For the text-containing cell, return its midpoint in [X, Y] coordinate format. 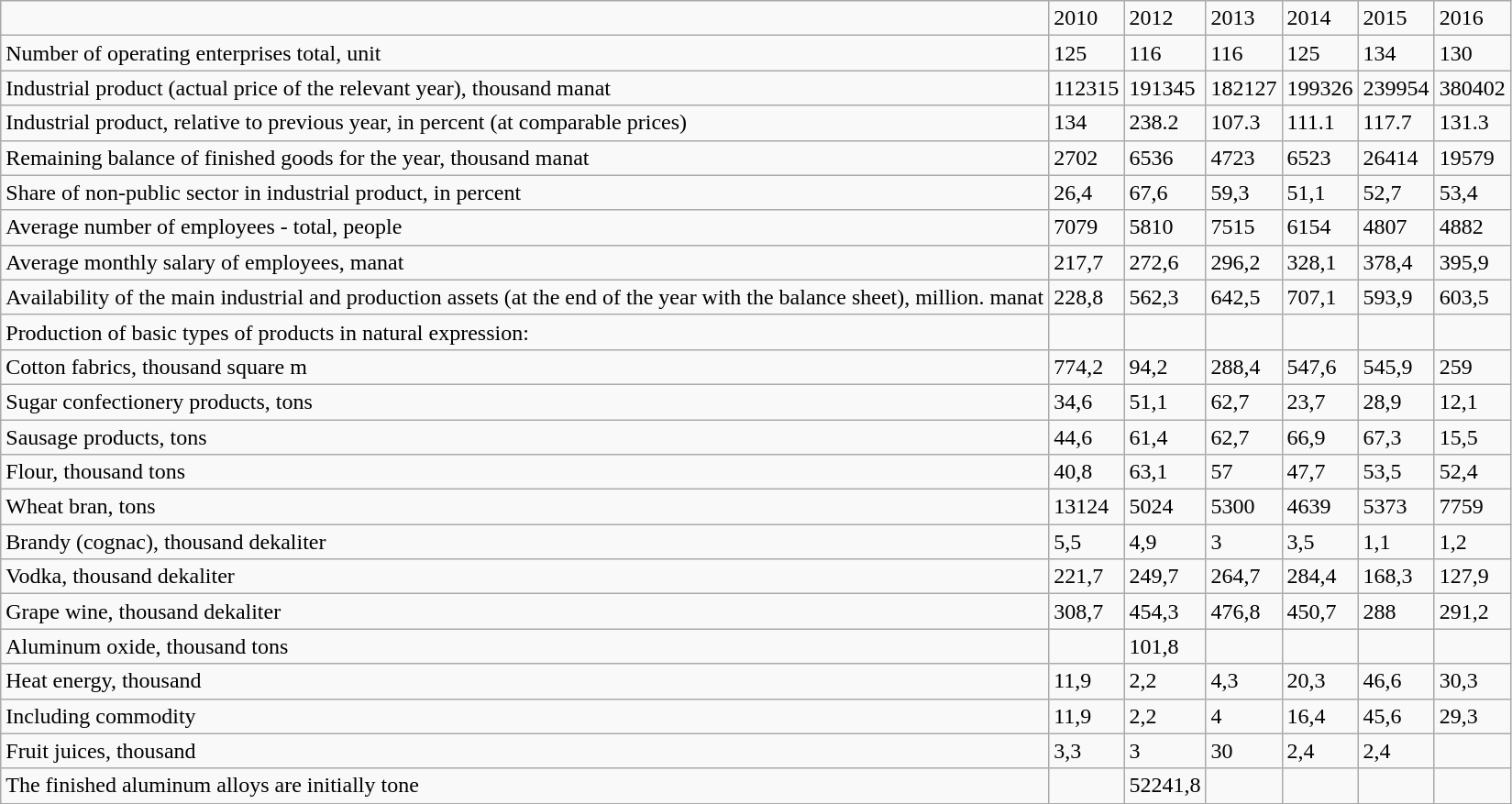
603,5 [1473, 297]
Availability of the main industrial and production assets (at the end of the year with the balance sheet), million. manat [524, 297]
593,9 [1396, 297]
Number of operating enterprises total, unit [524, 53]
6523 [1320, 158]
545,9 [1396, 367]
4 [1243, 716]
707,1 [1320, 297]
117.7 [1396, 123]
6536 [1164, 158]
52,4 [1473, 472]
The finished aluminum alloys are initially tone [524, 786]
16,4 [1320, 716]
249,7 [1164, 577]
3,3 [1087, 751]
454,3 [1164, 611]
2702 [1087, 158]
288,4 [1243, 367]
2012 [1164, 18]
774,2 [1087, 367]
130 [1473, 53]
20,3 [1320, 681]
52241,8 [1164, 786]
Flour, thousand tons [524, 472]
7759 [1473, 507]
Average number of employees - total, people [524, 227]
4,9 [1164, 542]
2015 [1396, 18]
7079 [1087, 227]
Share of non-public sector in industrial product, in percent [524, 193]
182127 [1243, 88]
5,5 [1087, 542]
111.1 [1320, 123]
4723 [1243, 158]
Average monthly salary of employees, manat [524, 262]
228,8 [1087, 297]
4,3 [1243, 681]
4639 [1320, 507]
264,7 [1243, 577]
Remaining balance of finished goods for the year, thousand manat [524, 158]
272,6 [1164, 262]
127,9 [1473, 577]
288 [1396, 611]
52,7 [1396, 193]
40,8 [1087, 472]
26,4 [1087, 193]
199326 [1320, 88]
67,6 [1164, 193]
2016 [1473, 18]
47,7 [1320, 472]
13124 [1087, 507]
Industrial product (actual price of the relevant year), thousand manat [524, 88]
547,6 [1320, 367]
2010 [1087, 18]
44,6 [1087, 437]
34,6 [1087, 402]
642,5 [1243, 297]
107.3 [1243, 123]
53,4 [1473, 193]
131.3 [1473, 123]
112315 [1087, 88]
Cotton fabrics, thousand square m [524, 367]
3,5 [1320, 542]
23,7 [1320, 402]
395,9 [1473, 262]
6154 [1320, 227]
63,1 [1164, 472]
19579 [1473, 158]
Brandy (cognac), thousand dekaliter [524, 542]
2013 [1243, 18]
238.2 [1164, 123]
12,1 [1473, 402]
4807 [1396, 227]
101,8 [1164, 646]
Production of basic types of products in natural expression: [524, 332]
28,9 [1396, 402]
562,3 [1164, 297]
259 [1473, 367]
380402 [1473, 88]
61,4 [1164, 437]
2014 [1320, 18]
59,3 [1243, 193]
66,9 [1320, 437]
Grape wine, thousand dekaliter [524, 611]
328,1 [1320, 262]
7515 [1243, 227]
Fruit juices, thousand [524, 751]
5373 [1396, 507]
4882 [1473, 227]
67,3 [1396, 437]
5810 [1164, 227]
Vodka, thousand dekaliter [524, 577]
Sausage products, tons [524, 437]
29,3 [1473, 716]
26414 [1396, 158]
296,2 [1243, 262]
308,7 [1087, 611]
30,3 [1473, 681]
Industrial product, relative to previous year, in percent (at comparable prices) [524, 123]
378,4 [1396, 262]
Including commodity [524, 716]
Sugar confectionery products, tons [524, 402]
284,4 [1320, 577]
15,5 [1473, 437]
450,7 [1320, 611]
30 [1243, 751]
1,2 [1473, 542]
5300 [1243, 507]
Heat energy, thousand [524, 681]
239954 [1396, 88]
45,6 [1396, 716]
476,8 [1243, 611]
221,7 [1087, 577]
291,2 [1473, 611]
1,1 [1396, 542]
53,5 [1396, 472]
46,6 [1396, 681]
Aluminum oxide, thousand tons [524, 646]
217,7 [1087, 262]
168,3 [1396, 577]
94,2 [1164, 367]
191345 [1164, 88]
57 [1243, 472]
Wheat bran, tons [524, 507]
5024 [1164, 507]
